Capture the cell that displays the provided text and extract its (x, y) central coordinate. 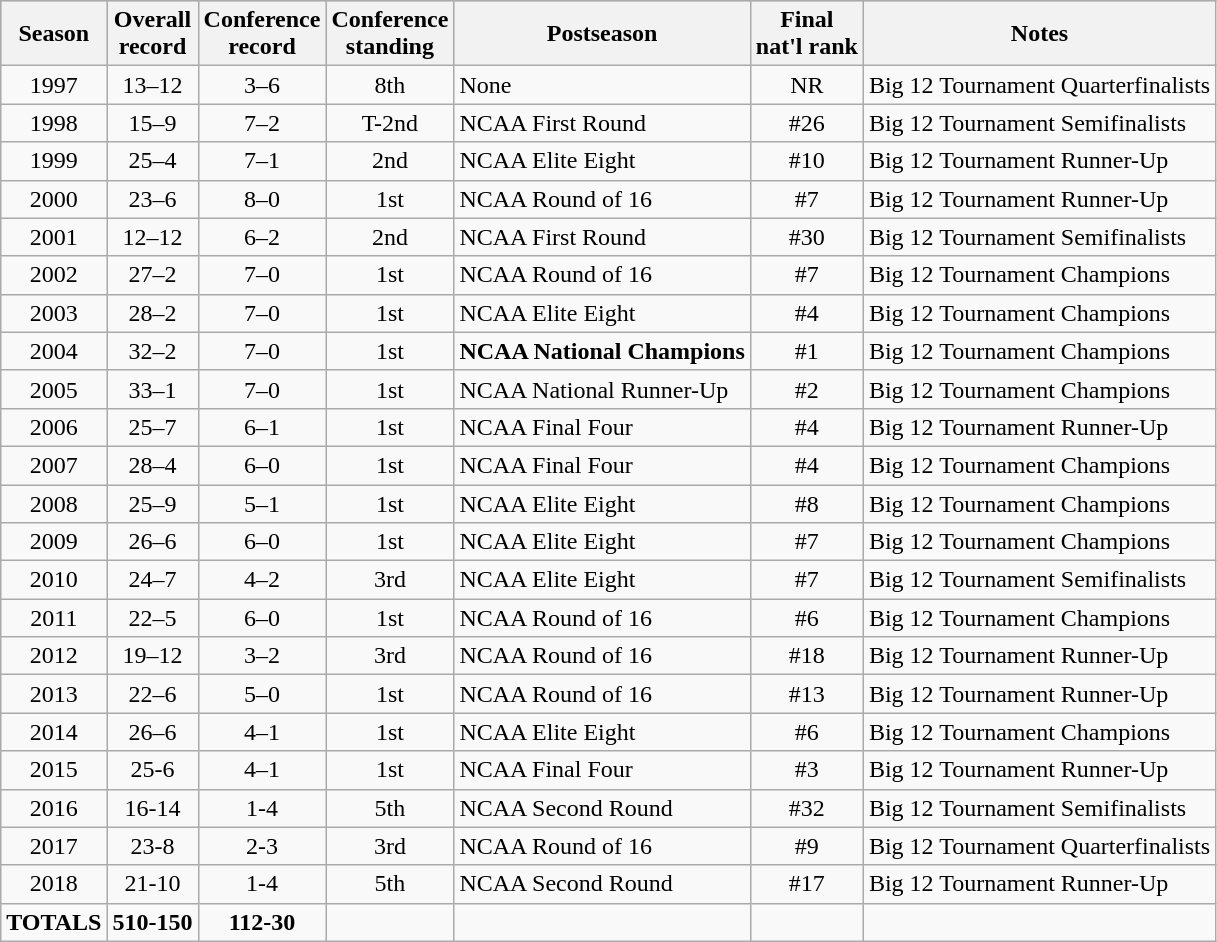
#10 (806, 161)
#17 (806, 884)
3–6 (262, 85)
12–12 (152, 237)
#32 (806, 808)
1998 (54, 123)
5–1 (262, 503)
112-30 (262, 922)
NR (806, 85)
19–12 (152, 656)
2013 (54, 694)
23–6 (152, 199)
2011 (54, 618)
#13 (806, 694)
2003 (54, 313)
8th (390, 85)
25–4 (152, 161)
25–7 (152, 427)
28–2 (152, 313)
7–2 (262, 123)
2016 (54, 808)
T-2nd (390, 123)
6–1 (262, 427)
7–1 (262, 161)
13–12 (152, 85)
2000 (54, 199)
24–7 (152, 580)
2017 (54, 846)
2007 (54, 465)
#1 (806, 351)
#8 (806, 503)
Conference record (262, 34)
2010 (54, 580)
Postseason (602, 34)
2006 (54, 427)
33–1 (152, 389)
2002 (54, 275)
Final nat'l rank (806, 34)
2009 (54, 542)
1999 (54, 161)
TOTALS (54, 922)
2018 (54, 884)
22–6 (152, 694)
NCAA National Runner-Up (602, 389)
NCAA National Champions (602, 351)
22–5 (152, 618)
1997 (54, 85)
25-6 (152, 770)
32–2 (152, 351)
2-3 (262, 846)
Season (54, 34)
None (602, 85)
#26 (806, 123)
2014 (54, 732)
Conference standing (390, 34)
Notes (1039, 34)
#9 (806, 846)
#3 (806, 770)
25–9 (152, 503)
#2 (806, 389)
Overall record (152, 34)
21-10 (152, 884)
#18 (806, 656)
5–0 (262, 694)
27–2 (152, 275)
4–2 (262, 580)
6–2 (262, 237)
#30 (806, 237)
2005 (54, 389)
16-14 (152, 808)
15–9 (152, 123)
2004 (54, 351)
2015 (54, 770)
2001 (54, 237)
510-150 (152, 922)
3–2 (262, 656)
2012 (54, 656)
2008 (54, 503)
28–4 (152, 465)
8–0 (262, 199)
23-8 (152, 846)
